Find where the given text appears and provide that cell's center as [x, y] coordinate. 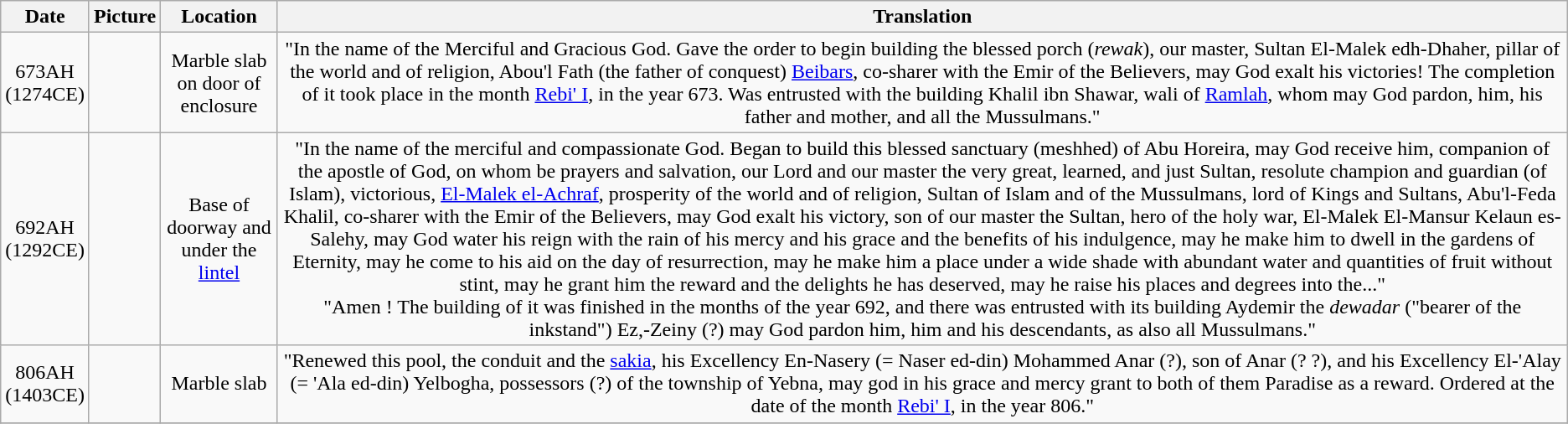
673AH(1274CE) [45, 82]
Translation [922, 17]
Picture [124, 17]
806AH(1403CE) [45, 384]
Base of doorway and under the lintel [219, 239]
Location [219, 17]
Marble slab on door of enclosure [219, 82]
Marble slab [219, 384]
692AH(1292CE) [45, 239]
Date [45, 17]
